Output the (X, Y) coordinate of the center of the cell containing the given text.  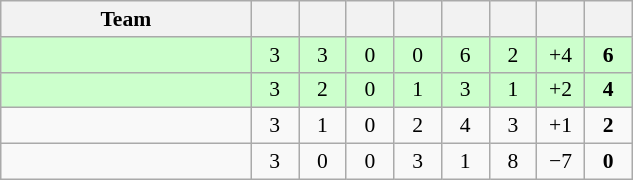
+4 (561, 55)
+2 (561, 90)
−7 (561, 162)
Team (126, 19)
8 (513, 162)
+1 (561, 126)
